Detect which cell encompasses the target text, then output its [X, Y] center coordinate. 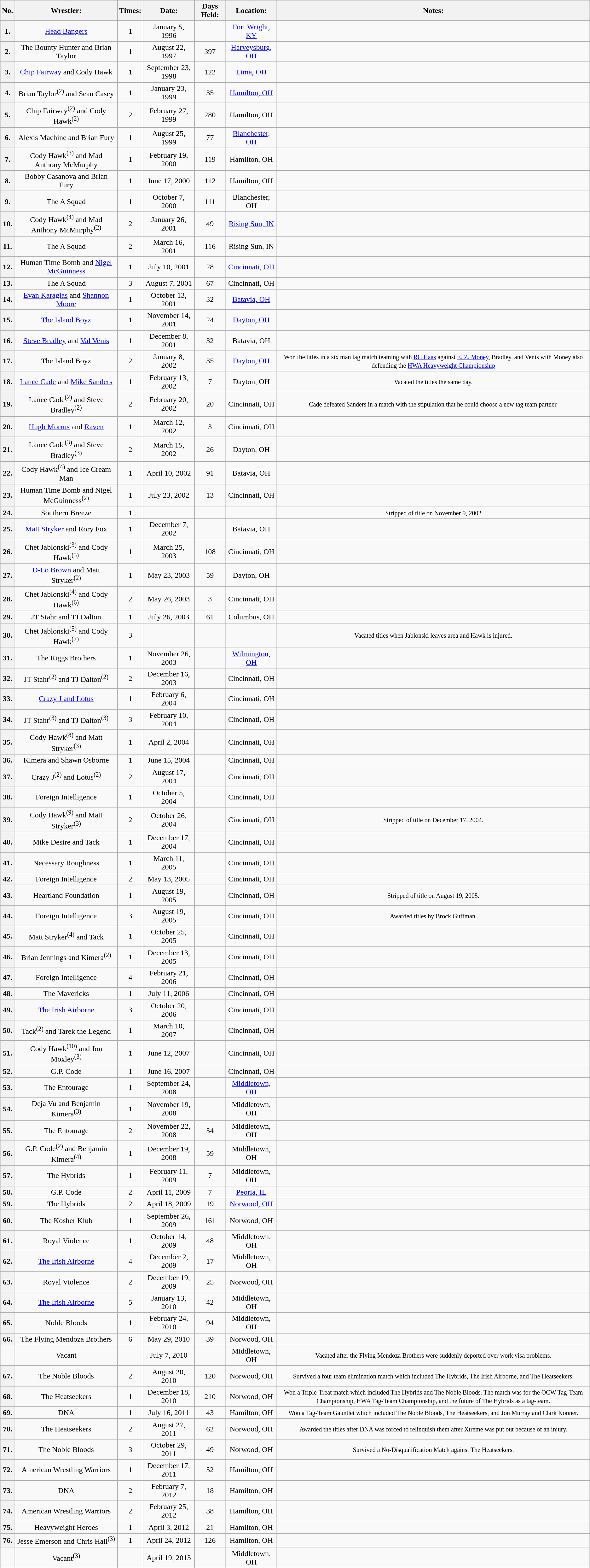
14. [8, 300]
February 13, 2002 [169, 382]
28 [210, 267]
Vacated titles when Jablonski leaves area and Hawk is injured. [434, 635]
46. [8, 957]
January 5, 1996 [169, 31]
Stripped of title on August 19, 2005. [434, 895]
Chet Jablonski(3) and Cody Hawk(5) [66, 552]
Crazy J and Lotus [66, 699]
Cody Hawk(4) and Mad Anthony McMurphy(2) [66, 224]
Days Held: [210, 11]
21. [8, 449]
Southern Breeze [66, 513]
September 24, 2008 [169, 1087]
October 5, 2004 [169, 797]
Chet Jablonski(4) and Cody Hawk(6) [66, 599]
31. [8, 658]
22. [8, 473]
December 19, 2009 [169, 1282]
5 [130, 1302]
62 [210, 1429]
February 24, 2010 [169, 1323]
February 20, 2002 [169, 404]
February 7, 2012 [169, 1490]
January 8, 2002 [169, 361]
52. [8, 1071]
Lima, OH [252, 72]
March 16, 2001 [169, 247]
Cody Hawk(10) and Jon Moxley(3) [66, 1053]
October 7, 2000 [169, 201]
Heartland Foundation [66, 895]
Fort Wright, KY [252, 31]
Matt Stryker(4) and Tack [66, 936]
Wilmington, OH [252, 658]
74. [8, 1511]
July 10, 2001 [169, 267]
119 [210, 159]
48 [210, 1241]
60. [8, 1220]
Cody Hawk(3) and Mad Anthony McMurphy [66, 159]
The Kosher Klub [66, 1220]
76. [8, 1540]
Lance Cade(2) and Steve Bradley(2) [66, 404]
October 25, 2005 [169, 936]
The Mavericks [66, 994]
Won a Tag-Team Gauntlet which included The Noble Bloods, The Heatseekers, and Jon Murray and Clark Konner. [434, 1413]
Notes: [434, 11]
126 [210, 1540]
Chet Jablonski(5) and Cody Hawk(7) [66, 635]
23. [8, 495]
75. [8, 1527]
70. [8, 1429]
Times: [130, 11]
18. [8, 382]
59. [8, 1204]
25. [8, 529]
57. [8, 1176]
Vacant [66, 1355]
JT Stahr and TJ Dalton [66, 617]
Vacated the titles the same day. [434, 382]
1. [8, 31]
50. [8, 1031]
April 19, 2013 [169, 1557]
5. [8, 115]
Location: [252, 11]
Alexis Machine and Brian Fury [66, 137]
19. [8, 404]
52 [210, 1470]
June 16, 2007 [169, 1071]
56. [8, 1153]
July 23, 2002 [169, 495]
August 17, 2004 [169, 776]
April 11, 2009 [169, 1192]
Survived a four team elimination match which included The Hybrids, The Irish Airborne, and The Heatseekers. [434, 1376]
May 29, 2010 [169, 1339]
Chip Fairway(2) and Cody Hawk(2) [66, 115]
Date: [169, 11]
55. [8, 1130]
July 7, 2010 [169, 1355]
2. [8, 52]
19 [210, 1204]
30. [8, 635]
67. [8, 1376]
Stripped of title on December 17, 2004. [434, 820]
39 [210, 1339]
February 27, 1999 [169, 115]
38. [8, 797]
69. [8, 1413]
August 7, 2001 [169, 283]
Vacant(3) [66, 1557]
49. [8, 1010]
Tack(2) and Tarek the Legend [66, 1031]
November 26, 2003 [169, 658]
JT Stahr(2) and TJ Dalton(2) [66, 679]
December 13, 2005 [169, 957]
73. [8, 1490]
August 20, 2010 [169, 1376]
33. [8, 699]
45. [8, 936]
112 [210, 181]
29. [8, 617]
March 11, 2005 [169, 863]
January 26, 2001 [169, 224]
Cody Hawk(4) and Ice Cream Man [66, 473]
Jesse Emerson and Chris Hall(3) [66, 1540]
February 11, 2009 [169, 1176]
58. [8, 1192]
39. [8, 820]
Chip Fairway and Cody Hawk [66, 72]
April 3, 2012 [169, 1527]
Cody Hawk(9) and Matt Stryker(3) [66, 820]
Cody Hawk(8) and Matt Stryker(3) [66, 742]
December 17, 2004 [169, 842]
D-Lo Brown and Matt Stryker(2) [66, 575]
Deja Vu and Benjamin Kimera(3) [66, 1109]
44. [8, 916]
8. [8, 181]
94 [210, 1323]
September 23, 1998 [169, 72]
15. [8, 320]
26 [210, 449]
No. [8, 11]
18 [210, 1490]
17. [8, 361]
Human Time Bomb and Nigel McGuinness [66, 267]
Stripped of title on November 9, 2002 [434, 513]
October 14, 2009 [169, 1241]
38 [210, 1511]
April 2, 2004 [169, 742]
The Bounty Hunter and Brian Taylor [66, 52]
January 23, 1999 [169, 93]
April 10, 2002 [169, 473]
October 13, 2001 [169, 300]
24 [210, 320]
Awarded titles by Brock Guffman. [434, 916]
July 16, 2011 [169, 1413]
51. [8, 1053]
Necessary Roughness [66, 863]
111 [210, 201]
Kimera and Shawn Osborne [66, 760]
May 23, 2003 [169, 575]
20 [210, 404]
27. [8, 575]
Evan Karagias and Shannon Moore [66, 300]
March 15, 2002 [169, 449]
71. [8, 1449]
March 12, 2002 [169, 426]
December 16, 2003 [169, 679]
66. [8, 1339]
June 17, 2000 [169, 181]
10. [8, 224]
November 19, 2008 [169, 1109]
37. [8, 776]
64. [8, 1302]
February 19, 2000 [169, 159]
61. [8, 1241]
October 29, 2011 [169, 1449]
February 21, 2006 [169, 978]
24. [8, 513]
Cade defeated Sanders in a match with the stipulation that he could choose a new tag team partner. [434, 404]
March 10, 2007 [169, 1031]
72. [8, 1470]
47. [8, 978]
JT Stahr(3) and TJ Dalton(3) [66, 720]
Crazy J(2) and Lotus(2) [66, 776]
21 [210, 1527]
53. [8, 1087]
Wrestler: [66, 11]
54. [8, 1109]
March 25, 2003 [169, 552]
January 13, 2010 [169, 1302]
December 7, 2002 [169, 529]
December 18, 2010 [169, 1396]
43 [210, 1413]
June 12, 2007 [169, 1053]
Harveysburg, OH [252, 52]
42 [210, 1302]
February 25, 2012 [169, 1511]
32. [8, 679]
41. [8, 863]
November 22, 2008 [169, 1130]
Noble Bloods [66, 1323]
Survived a No-Disqualification Match against The Heatseekers. [434, 1449]
G.P. Code(2) and Benjamin Kimera(4) [66, 1153]
26. [8, 552]
The Riggs Brothers [66, 658]
34. [8, 720]
August 22, 1997 [169, 52]
28. [8, 599]
Brian Jennings and Kimera(2) [66, 957]
280 [210, 115]
February 10, 2004 [169, 720]
42. [8, 879]
40. [8, 842]
91 [210, 473]
October 20, 2006 [169, 1010]
54 [210, 1130]
9. [8, 201]
62. [8, 1261]
65. [8, 1323]
116 [210, 247]
Lance Cade(3) and Steve Bradley(3) [66, 449]
7. [8, 159]
20. [8, 426]
3. [8, 72]
12. [8, 267]
Hugh Morrus and Raven [66, 426]
Peoria, IL [252, 1192]
September 26, 2009 [169, 1220]
December 8, 2001 [169, 341]
July 26, 2003 [169, 617]
13 [210, 495]
6. [8, 137]
120 [210, 1376]
Columbus, OH [252, 617]
Heavyweight Heroes [66, 1527]
77 [210, 137]
April 24, 2012 [169, 1540]
68. [8, 1396]
Head Bangers [66, 31]
161 [210, 1220]
August 27, 2011 [169, 1429]
36. [8, 760]
397 [210, 52]
210 [210, 1396]
December 19, 2008 [169, 1153]
December 17, 2011 [169, 1470]
August 25, 1999 [169, 137]
61 [210, 617]
The Flying Mendoza Brothers [66, 1339]
4. [8, 93]
17 [210, 1261]
35. [8, 742]
Steve Bradley and Val Venis [66, 341]
Human Time Bomb and Nigel McGuinness(2) [66, 495]
13. [8, 283]
Bobby Casanova and Brian Fury [66, 181]
April 18, 2009 [169, 1204]
Matt Stryker and Rory Fox [66, 529]
February 6, 2004 [169, 699]
June 15, 2004 [169, 760]
48. [8, 994]
Awarded the titles after DNA was forced to relinquish them after Xtreme was put out because of an injury. [434, 1429]
October 26, 2004 [169, 820]
16. [8, 341]
Vacated after the Flying Mendoza Brothers were suddenly deported over work visa problems. [434, 1355]
6 [130, 1339]
25 [210, 1282]
May 26, 2003 [169, 599]
11. [8, 247]
43. [8, 895]
May 13, 2005 [169, 879]
63. [8, 1282]
December 2, 2009 [169, 1261]
Mike Desire and Tack [66, 842]
Lance Cade and Mike Sanders [66, 382]
July 11, 2006 [169, 994]
November 14, 2001 [169, 320]
Brian Taylor(2) and Sean Casey [66, 93]
122 [210, 72]
108 [210, 552]
67 [210, 283]
